Determine the [x, y] coordinate at the center of the cell enclosing the given text.  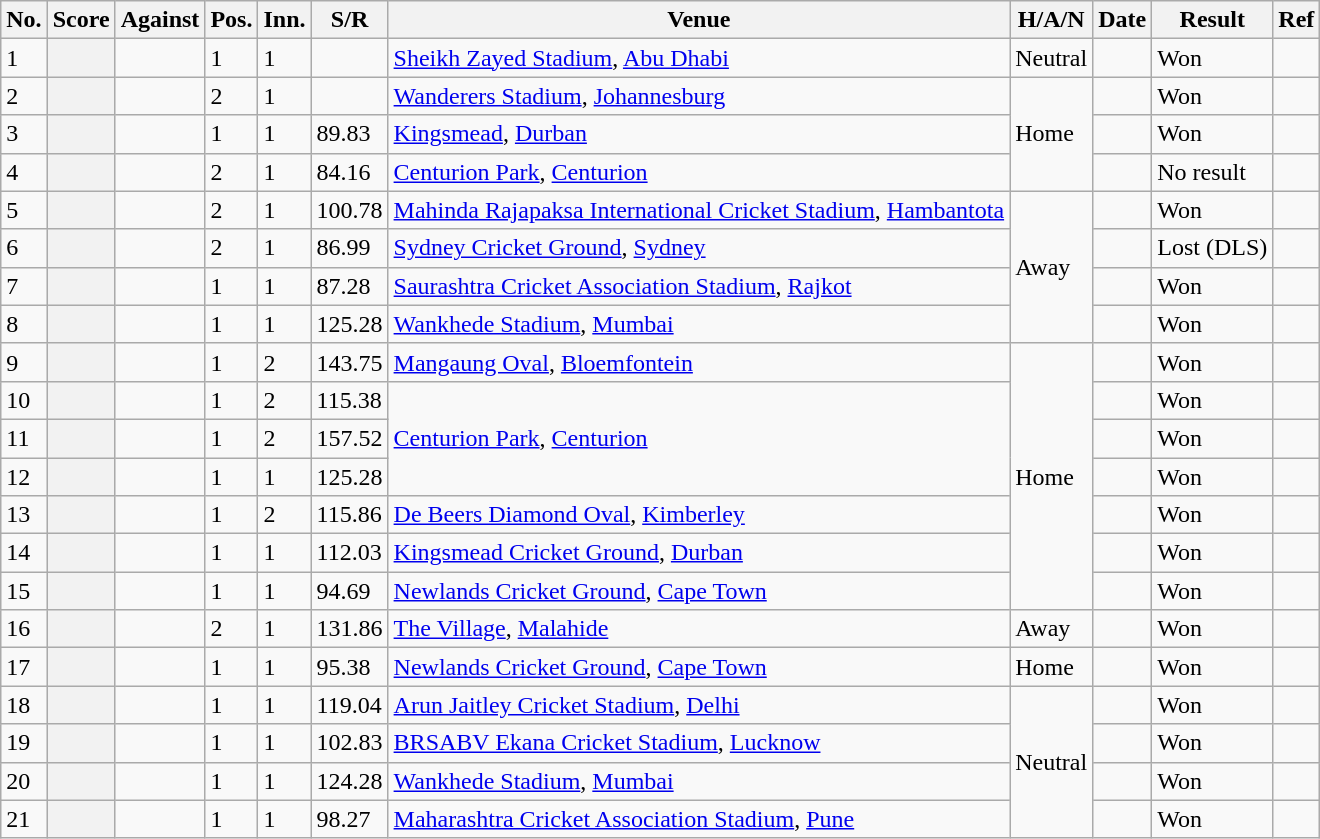
115.38 [350, 400]
17 [24, 667]
102.83 [350, 743]
BRSABV Ekana Cricket Stadium, Lucknow [699, 743]
94.69 [350, 591]
119.04 [350, 705]
14 [24, 553]
95.38 [350, 667]
Kingsmead Cricket Ground, Durban [699, 553]
9 [24, 362]
Sheikh Zayed Stadium, Abu Dhabi [699, 58]
12 [24, 477]
H/A/N [1052, 20]
98.27 [350, 819]
Pos. [232, 20]
112.03 [350, 553]
100.78 [350, 210]
Inn. [284, 20]
Score [81, 20]
Against [160, 20]
89.83 [350, 134]
Venue [699, 20]
Mangaung Oval, Bloemfontein [699, 362]
3 [24, 134]
15 [24, 591]
8 [24, 324]
13 [24, 515]
Lost (DLS) [1212, 248]
19 [24, 743]
Saurashtra Cricket Association Stadium, Rajkot [699, 286]
Date [1122, 20]
16 [24, 629]
115.86 [350, 515]
86.99 [350, 248]
4 [24, 172]
157.52 [350, 438]
6 [24, 248]
Sydney Cricket Ground, Sydney [699, 248]
20 [24, 781]
De Beers Diamond Oval, Kimberley [699, 515]
143.75 [350, 362]
Ref [1296, 20]
Arun Jaitley Cricket Stadium, Delhi [699, 705]
124.28 [350, 781]
No. [24, 20]
21 [24, 819]
No result [1212, 172]
Result [1212, 20]
Mahinda Rajapaksa International Cricket Stadium, Hambantota [699, 210]
84.16 [350, 172]
131.86 [350, 629]
S/R [350, 20]
10 [24, 400]
The Village, Malahide [699, 629]
Wanderers Stadium, Johannesburg [699, 96]
Maharashtra Cricket Association Stadium, Pune [699, 819]
7 [24, 286]
Kingsmead, Durban [699, 134]
5 [24, 210]
18 [24, 705]
11 [24, 438]
87.28 [350, 286]
